Return the [x, y] coordinate for the center point of the cell that contains the specified text.  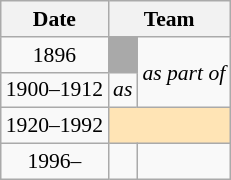
1900–1912 [54, 90]
1896 [54, 55]
as part of [184, 72]
Date [54, 19]
1920–1992 [54, 126]
as [122, 90]
1996– [54, 162]
Team [169, 19]
